From the cell containing the given text, extract its center point as (x, y) coordinate. 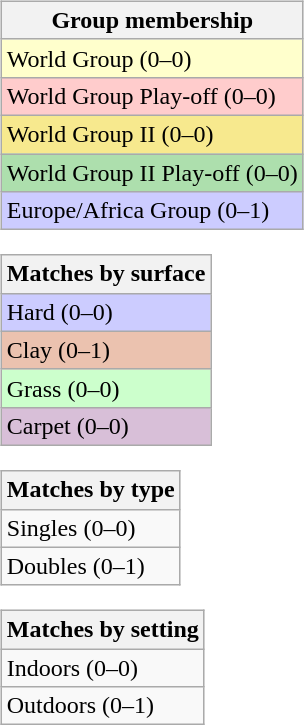
Matches by setting (102, 630)
Matches by surface (106, 274)
Carpet (0–0) (106, 426)
Matches by type (90, 490)
Group membership (152, 20)
Clay (0–1) (106, 350)
Hard (0–0) (106, 312)
World Group II Play-off (0–0) (152, 173)
World Group Play-off (0–0) (152, 96)
World Group (0–0) (152, 58)
Singles (0–0) (90, 528)
Outdoors (0–1) (102, 706)
Indoors (0–0) (102, 668)
Doubles (0–1) (90, 566)
Grass (0–0) (106, 388)
World Group II (0–0) (152, 134)
Europe/Africa Group (0–1) (152, 211)
